Find where the given text appears and provide that cell's center as (X, Y) coordinate. 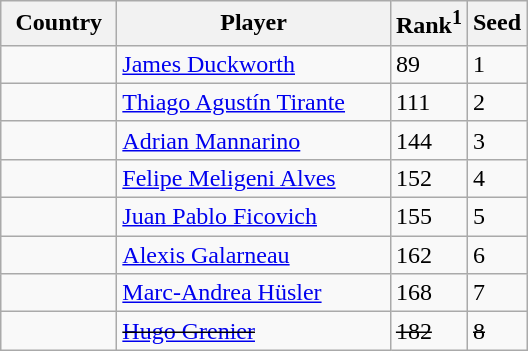
168 (428, 293)
Marc-Andrea Hüsler (254, 293)
2 (496, 102)
Country (59, 24)
7 (496, 293)
5 (496, 217)
89 (428, 64)
Adrian Mannarino (254, 140)
155 (428, 217)
4 (496, 178)
162 (428, 255)
Hugo Grenier (254, 331)
111 (428, 102)
James Duckworth (254, 64)
152 (428, 178)
8 (496, 331)
Felipe Meligeni Alves (254, 178)
144 (428, 140)
Alexis Galarneau (254, 255)
6 (496, 255)
Juan Pablo Ficovich (254, 217)
Player (254, 24)
182 (428, 331)
Seed (496, 24)
1 (496, 64)
3 (496, 140)
Rank1 (428, 24)
Thiago Agustín Tirante (254, 102)
